Scan for the cell matching the given text and deliver its [x, y] coordinate at center. 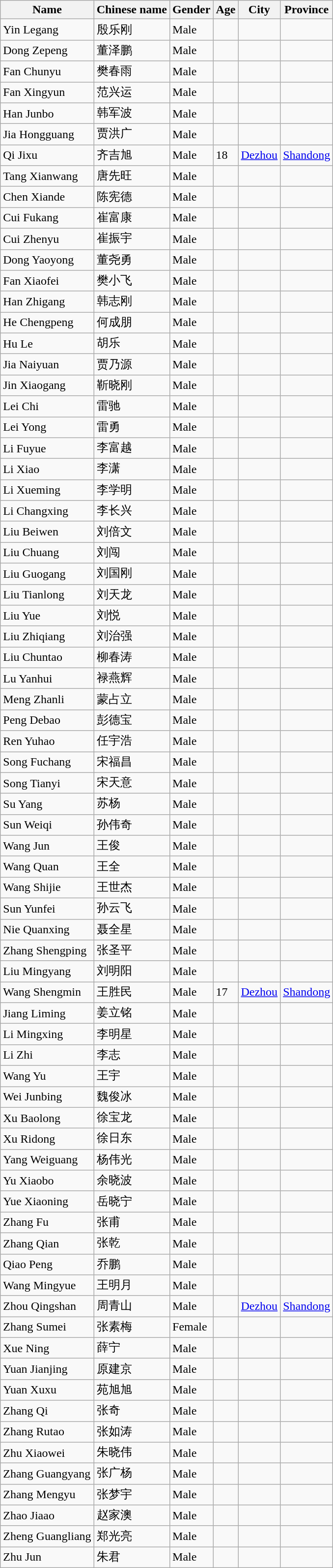
原建京 [132, 1369]
He Chengpeng [47, 323]
Name [47, 10]
Xu Ridong [47, 1139]
余晓波 [132, 1181]
王明月 [132, 1285]
Li Xueming [47, 490]
Su Yang [47, 804]
Qi Jixu [47, 155]
刘天龙 [132, 595]
Zhu Xiaowei [47, 1452]
Dong Yaoyong [47, 260]
Xu Baolong [47, 1118]
张如涛 [132, 1432]
李明星 [132, 1035]
Gender [192, 10]
Cui Zhenyu [47, 239]
陈宪德 [132, 197]
刘治强 [132, 636]
Li Changxing [47, 511]
杨伟光 [132, 1159]
Peng Debao [47, 720]
宋天意 [132, 783]
Jin Xiaogang [47, 385]
李潇 [132, 469]
Liu Tianlong [47, 595]
朱君 [132, 1558]
Liu Guogang [47, 573]
董泽鹏 [132, 50]
徐日东 [132, 1139]
Han Zhigang [47, 302]
Lei Chi [47, 406]
胡乐 [132, 343]
靳晓刚 [132, 385]
Chen Xiande [47, 197]
18 [226, 155]
Dong Zepeng [47, 50]
Yang Weiguang [47, 1159]
Wang Shijie [47, 888]
Liu Yue [47, 616]
Nie Quanxing [47, 929]
任宇浩 [132, 741]
张乾 [132, 1243]
Jia Hongguang [47, 135]
Li Fuyue [47, 448]
张素梅 [132, 1328]
Hu Le [47, 343]
郑光亮 [132, 1536]
张广杨 [132, 1474]
魏俊冰 [132, 1097]
李学明 [132, 490]
王宇 [132, 1076]
刘国刚 [132, 573]
王胜民 [132, 992]
Lei Yong [47, 428]
王全 [132, 866]
张梦宇 [132, 1495]
张甫 [132, 1222]
柳春涛 [132, 658]
Cui Fukang [47, 218]
Fan Xingyun [47, 92]
Xue Ning [47, 1348]
贾乃源 [132, 365]
张圣平 [132, 951]
Zhou Qingshan [47, 1306]
唐先旺 [132, 176]
Zhang Sumei [47, 1328]
樊春雨 [132, 72]
Lu Yanhui [47, 679]
刘明阳 [132, 972]
Ren Yuhao [47, 741]
王世杰 [132, 888]
彭德宝 [132, 720]
何成朋 [132, 323]
雷勇 [132, 428]
Liu Chuntao [47, 658]
韩军波 [132, 113]
Liu Mingyang [47, 972]
薛宁 [132, 1348]
Zhang Mengyu [47, 1495]
Liu Chuang [47, 553]
蒙占立 [132, 699]
宋福昌 [132, 762]
Jia Naiyuan [47, 365]
Li Zhi [47, 1055]
Fan Chunyu [47, 72]
徐宝龙 [132, 1118]
Wang Mingyue [47, 1285]
朱晓伟 [132, 1452]
Jiang Liming [47, 1013]
殷乐刚 [132, 30]
Female [192, 1328]
范兴运 [132, 92]
孙伟奇 [132, 825]
Zhu Jun [47, 1558]
刘倍文 [132, 532]
禄燕辉 [132, 679]
崔振宇 [132, 239]
Zhang Shengping [47, 951]
Yue Xiaoning [47, 1202]
Zhang Guangyang [47, 1474]
Liu Zhiqiang [47, 636]
Zhang Rutao [47, 1432]
Yin Legang [47, 30]
City [259, 10]
Wei Junbing [47, 1097]
Zhao Jiaao [47, 1515]
李长兴 [132, 511]
雷驰 [132, 406]
崔富康 [132, 218]
Chinese name [132, 10]
Sun Weiqi [47, 825]
刘闯 [132, 553]
Zhang Qi [47, 1411]
李志 [132, 1055]
Song Tianyi [47, 783]
Yu Xiaobo [47, 1181]
Liu Beiwen [47, 532]
张奇 [132, 1411]
聂全星 [132, 929]
董尧勇 [132, 260]
樊小飞 [132, 281]
Wang Quan [47, 866]
齐吉旭 [132, 155]
Tang Xianwang [47, 176]
韩志刚 [132, 302]
孙云飞 [132, 909]
苏杨 [132, 804]
姜立铭 [132, 1013]
Wang Yu [47, 1076]
Province [306, 10]
Wang Jun [47, 846]
Li Mingxing [47, 1035]
李富越 [132, 448]
周青山 [132, 1306]
岳晓宁 [132, 1202]
苑旭旭 [132, 1390]
Song Fuchang [47, 762]
17 [226, 992]
王俊 [132, 846]
Zhang Qian [47, 1243]
乔鹏 [132, 1265]
Age [226, 10]
Han Junbo [47, 113]
Zheng Guangliang [47, 1536]
赵家澳 [132, 1515]
Fan Xiaofei [47, 281]
Qiao Peng [47, 1265]
Zhang Fu [47, 1222]
Yuan Xuxu [47, 1390]
贾洪广 [132, 135]
Meng Zhanli [47, 699]
Wang Shengmin [47, 992]
Li Xiao [47, 469]
Yuan Jianjing [47, 1369]
Sun Yunfei [47, 909]
刘悦 [132, 616]
